Output the [X, Y] coordinate of the center of the cell containing the given text.  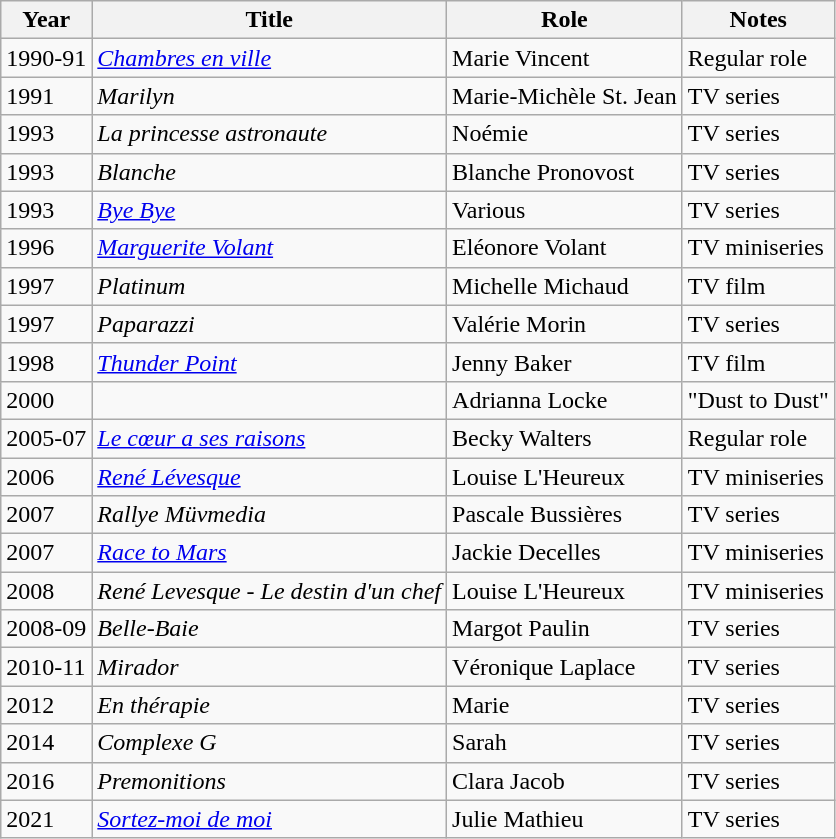
René Levesque - Le destin d'un chef [270, 591]
René Lévesque [270, 477]
2000 [46, 400]
2012 [46, 705]
Véronique Laplace [565, 667]
Becky Walters [565, 438]
Title [270, 20]
2016 [46, 781]
Premonitions [270, 781]
Blanche Pronovost [565, 172]
Mirador [270, 667]
Year [46, 20]
Blanche [270, 172]
2006 [46, 477]
Pascale Bussières [565, 515]
2010-11 [46, 667]
Michelle Michaud [565, 286]
2005-07 [46, 438]
Noémie [565, 134]
1991 [46, 96]
1998 [46, 362]
Rallye Müvmedia [270, 515]
2008-09 [46, 629]
Eléonore Volant [565, 248]
Platinum [270, 286]
Marie [565, 705]
Various [565, 210]
2021 [46, 819]
1990-91 [46, 58]
Valérie Morin [565, 324]
Role [565, 20]
Marie Vincent [565, 58]
Le cœur a ses raisons [270, 438]
La princesse astronaute [270, 134]
Jenny Baker [565, 362]
Marguerite Volant [270, 248]
2014 [46, 743]
Bye Bye [270, 210]
Marilyn [270, 96]
Julie Mathieu [565, 819]
Thunder Point [270, 362]
Chambres en ville [270, 58]
Paparazzi [270, 324]
Belle-Baie [270, 629]
En thérapie [270, 705]
Sarah [565, 743]
Marie-Michèle St. Jean [565, 96]
Notes [758, 20]
Jackie Decelles [565, 553]
1996 [46, 248]
Margot Paulin [565, 629]
"Dust to Dust" [758, 400]
Adrianna Locke [565, 400]
Complexe G [270, 743]
2008 [46, 591]
Sortez-moi de moi [270, 819]
Race to Mars [270, 553]
Clara Jacob [565, 781]
